Return [x, y] of the center of cell containing provided text 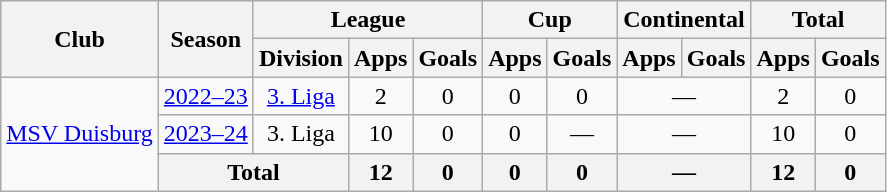
Cup [550, 20]
League [368, 20]
2022–23 [206, 96]
MSV Duisburg [80, 134]
Continental [684, 20]
2023–24 [206, 134]
Season [206, 39]
Division [300, 58]
Club [80, 39]
